From the cell containing the given text, extract its center point as (X, Y) coordinate. 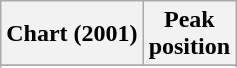
Chart (2001) (72, 34)
Peakposition (189, 34)
